Scan for the cell matching the given text and deliver its (x, y) coordinate at center. 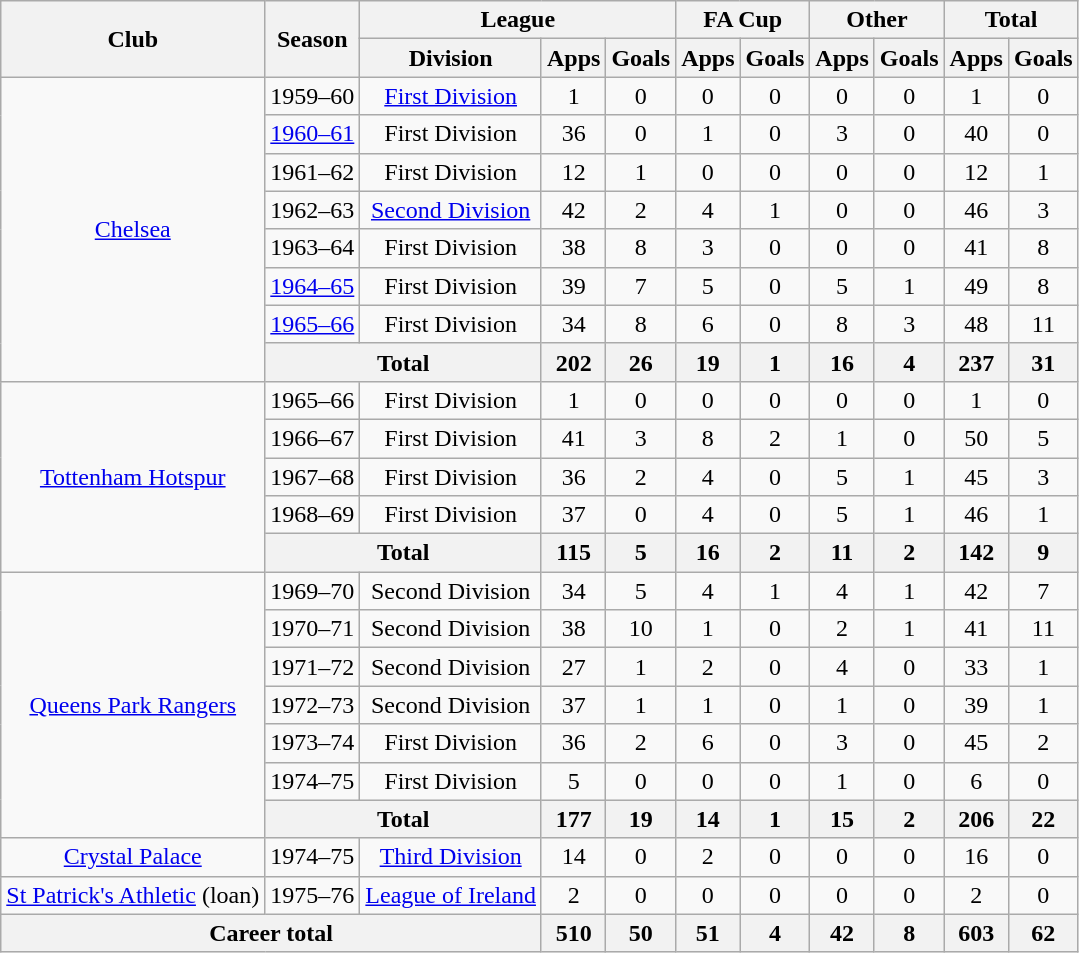
603 (976, 933)
Chelsea (133, 229)
Division (451, 58)
142 (976, 553)
League of Ireland (451, 895)
1971–72 (312, 667)
Third Division (451, 857)
1970–71 (312, 629)
1959–60 (312, 96)
62 (1043, 933)
51 (708, 933)
1967–68 (312, 477)
1964–65 (312, 286)
Tottenham Hotspur (133, 476)
237 (976, 362)
510 (573, 933)
202 (573, 362)
Other (877, 20)
League (518, 20)
1968–69 (312, 515)
1960–61 (312, 134)
40 (976, 134)
1969–70 (312, 591)
27 (573, 667)
22 (1043, 819)
Queens Park Rangers (133, 705)
Career total (272, 933)
Season (312, 39)
St Patrick's Athletic (loan) (133, 895)
FA Cup (743, 20)
1961–62 (312, 172)
1962–63 (312, 210)
26 (641, 362)
1963–64 (312, 248)
206 (976, 819)
9 (1043, 553)
49 (976, 286)
115 (573, 553)
31 (1043, 362)
10 (641, 629)
15 (842, 819)
1966–67 (312, 438)
48 (976, 324)
1973–74 (312, 743)
1975–76 (312, 895)
1972–73 (312, 705)
Club (133, 39)
177 (573, 819)
33 (976, 667)
Crystal Palace (133, 857)
